Provide the [x, y] coordinate of the cell's center where the given text is located.  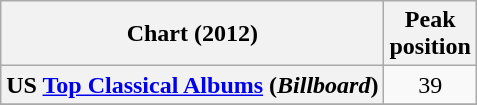
US Top Classical Albums (Billboard) [192, 85]
Chart (2012) [192, 34]
Peakposition [430, 34]
39 [430, 85]
